For the text-containing cell, return its midpoint in [X, Y] coordinate format. 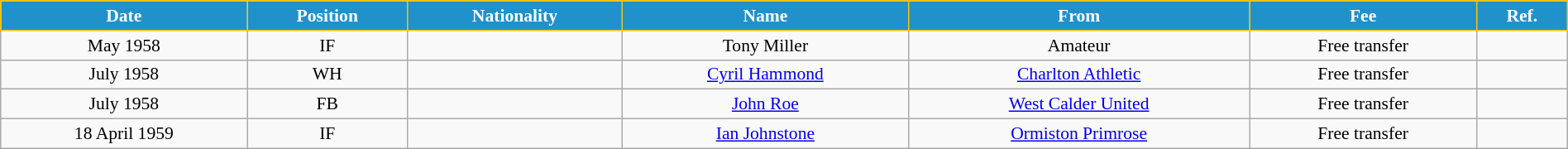
FB [327, 104]
Position [327, 16]
Ref. [1522, 16]
Charlton Athletic [1078, 74]
Fee [1363, 16]
Date [124, 16]
Tony Miller [765, 46]
From [1078, 16]
18 April 1959 [124, 134]
Nationality [515, 16]
Amateur [1078, 46]
Cyril Hammond [765, 74]
May 1958 [124, 46]
Ian Johnstone [765, 134]
Ormiston Primrose [1078, 134]
WH [327, 74]
Name [765, 16]
John Roe [765, 104]
West Calder United [1078, 104]
